Capture the cell that displays the provided text and extract its [X, Y] central coordinate. 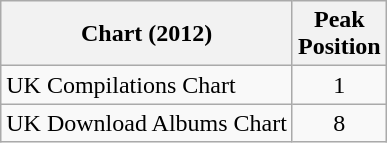
UK Download Albums Chart [147, 123]
PeakPosition [339, 34]
Chart (2012) [147, 34]
UK Compilations Chart [147, 85]
1 [339, 85]
8 [339, 123]
